Identify which cell holds the provided text, then report its [x, y] central coordinate. 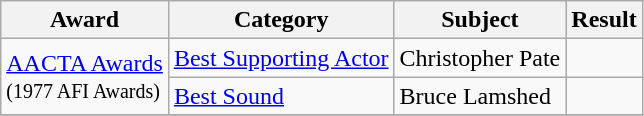
Christopher Pate [480, 58]
Result [604, 20]
Subject [480, 20]
Best Supporting Actor [281, 58]
Best Sound [281, 96]
Category [281, 20]
Bruce Lamshed [480, 96]
AACTA Awards(1977 AFI Awards) [85, 77]
Award [85, 20]
